For the text-containing cell, return its midpoint in [x, y] coordinate format. 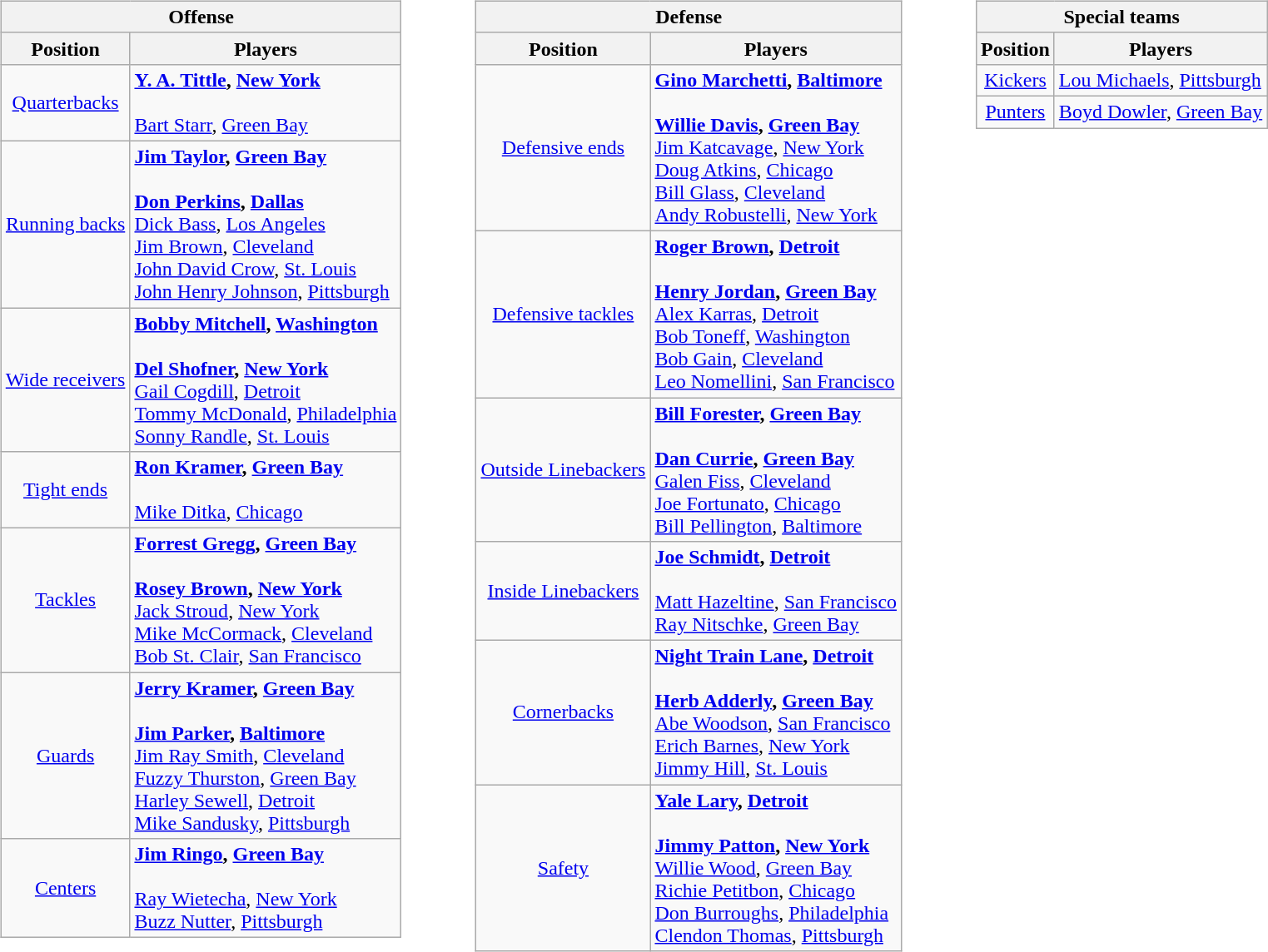
Ron Kramer, Green BayMike Ditka, Chicago [266, 490]
Defense [689, 17]
Safety [563, 868]
Offense [201, 17]
Jim Taylor, Green BayDon Perkins, Dallas Dick Bass, Los Angeles Jim Brown, Cleveland John David Crow, St. Louis John Henry Johnson, Pittsburgh [266, 224]
Kickers [1016, 80]
Special teams [1122, 17]
Running backs [65, 224]
Jerry Kramer, Green BayJim Parker, Baltimore Jim Ray Smith, Cleveland Fuzzy Thurston, Green Bay Harley Sewell, Detroit Mike Sandusky, Pittsburgh [266, 756]
Y. A. Tittle, New YorkBart Starr, Green Bay [266, 102]
Tackles [65, 601]
Defensive tackles [563, 314]
Centers [65, 889]
Punters [1016, 112]
Cornerbacks [563, 712]
Guards [65, 756]
Inside Linebackers [563, 591]
Defensive ends [563, 147]
Yale Lary, DetroitJimmy Patton, New York Willie Wood, Green Bay Richie Petitbon, Chicago Don Burroughs, Philadelphia Clendon Thomas, Pittsburgh [776, 868]
Lou Michaels, Pittsburgh [1161, 80]
Forrest Gregg, Green BayRosey Brown, New York Jack Stroud, New York Mike McCormack, Cleveland Bob St. Clair, San Francisco [266, 601]
Gino Marchetti, BaltimoreWillie Davis, Green Bay Jim Katcavage, New York Doug Atkins, Chicago Bill Glass, Cleveland Andy Robustelli, New York [776, 147]
Bobby Mitchell, WashingtonDel Shofner, New York Gail Cogdill, Detroit Tommy McDonald, Philadelphia Sonny Randle, St. Louis [266, 379]
Bill Forester, Green BayDan Currie, Green Bay Galen Fiss, Cleveland Joe Fortunato, Chicago Bill Pellington, Baltimore [776, 469]
Joe Schmidt, DetroitMatt Hazeltine, San Francisco Ray Nitschke, Green Bay [776, 591]
Wide receivers [65, 379]
Night Train Lane, DetroitHerb Adderly, Green Bay Abe Woodson, San Francisco Erich Barnes, New York Jimmy Hill, St. Louis [776, 712]
Jim Ringo, Green BayRay Wietecha, New York Buzz Nutter, Pittsburgh [266, 889]
Boyd Dowler, Green Bay [1161, 112]
Outside Linebackers [563, 469]
Quarterbacks [65, 102]
Tight ends [65, 490]
Roger Brown, DetroitHenry Jordan, Green Bay Alex Karras, Detroit Bob Toneff, Washington Bob Gain, Cleveland Leo Nomellini, San Francisco [776, 314]
